Identify which cell holds the provided text, then report its (X, Y) central coordinate. 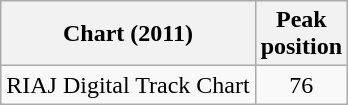
RIAJ Digital Track Chart (128, 85)
Chart (2011) (128, 34)
76 (301, 85)
Peakposition (301, 34)
